Determine the [X, Y] coordinate at the center of the cell enclosing the given text.  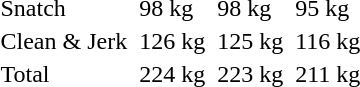
125 kg [250, 41]
126 kg [172, 41]
